Output the [X, Y] coordinate of the center of the cell containing the given text.  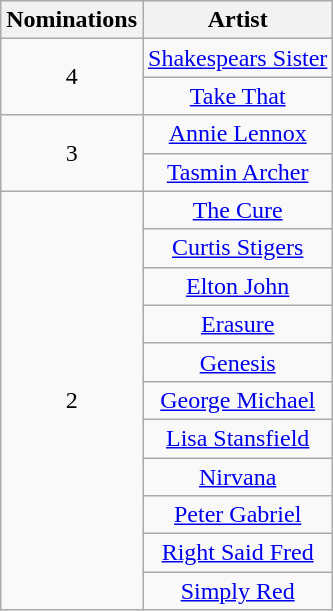
Right Said Fred [237, 553]
Nominations [72, 20]
Annie Lennox [237, 134]
Erasure [237, 324]
Peter Gabriel [237, 515]
Tasmin Archer [237, 172]
Artist [237, 20]
Curtis Stigers [237, 248]
The Cure [237, 210]
Genesis [237, 362]
Take That [237, 96]
3 [72, 153]
Elton John [237, 286]
4 [72, 77]
Nirvana [237, 477]
Lisa Stansfield [237, 438]
2 [72, 400]
Shakespears Sister [237, 58]
Simply Red [237, 591]
George Michael [237, 400]
